Identify which cell holds the provided text, then report its [X, Y] central coordinate. 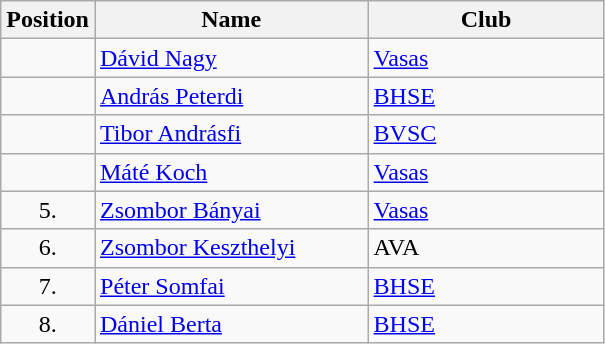
András Peterdi [231, 96]
Club [486, 20]
BVSC [486, 134]
5. [48, 210]
Zsombor Bányai [231, 210]
Tibor Andrásfi [231, 134]
Dániel Berta [231, 324]
8. [48, 324]
Máté Koch [231, 172]
7. [48, 286]
Péter Somfai [231, 286]
Dávid Nagy [231, 58]
Position [48, 20]
Name [231, 20]
AVA [486, 248]
Zsombor Keszthelyi [231, 248]
6. [48, 248]
